Output the [X, Y] coordinate of the center of the cell containing the given text.  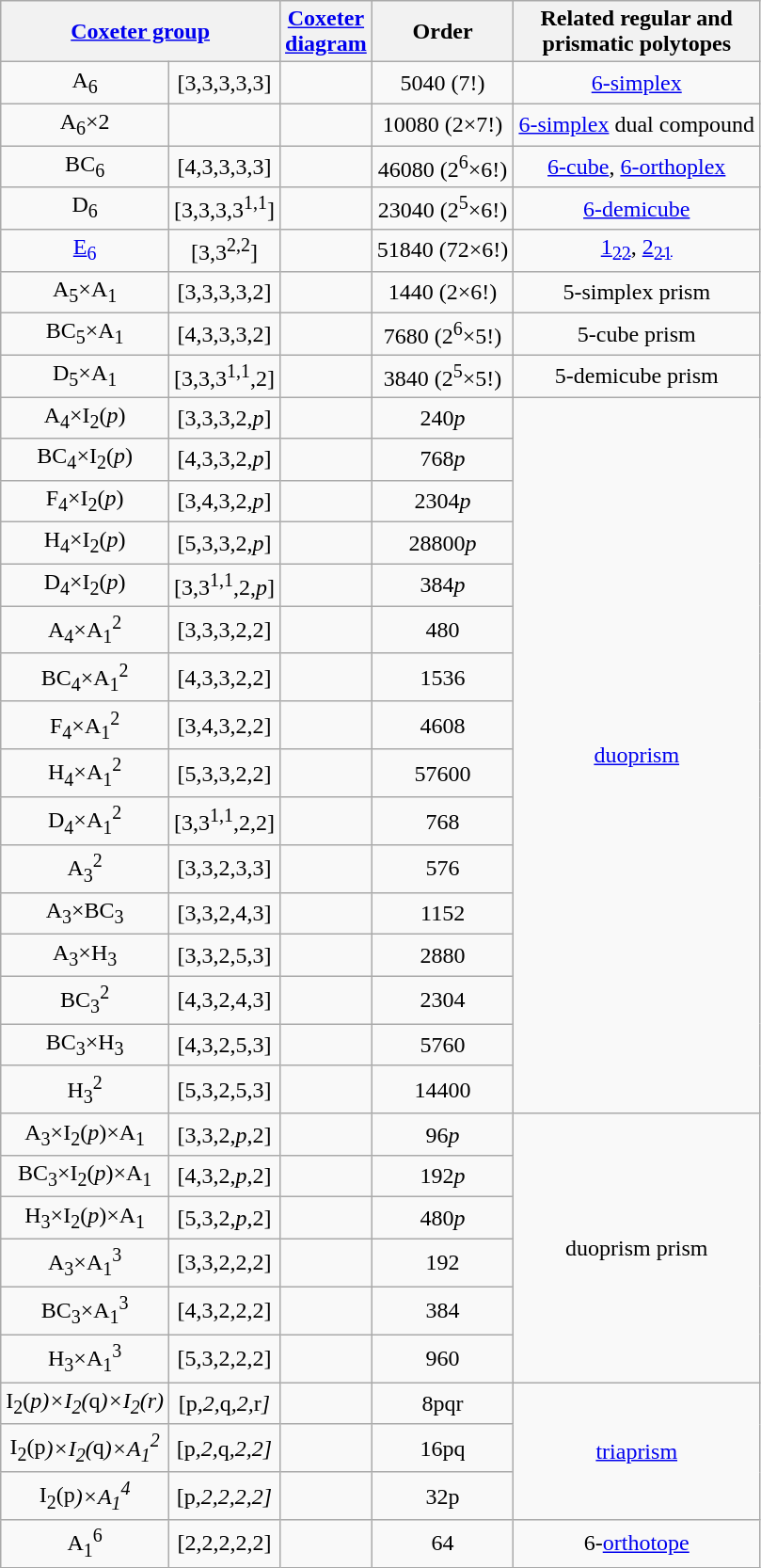
480p [442, 1218]
E6 [85, 250]
6-simplex [637, 83]
duoprism [637, 756]
5760 [442, 1045]
57600 [442, 774]
5-cube prism [637, 335]
384 [442, 1310]
6-orthotope [637, 1544]
480 [442, 631]
[5,3,2,2,2] [225, 1359]
BC32 [85, 1000]
[4,3,3,3,3] [225, 166]
D4×A12 [85, 821]
H4×A12 [85, 774]
5040 (7!) [442, 83]
[3,3,3,3,2] [225, 292]
A3×I2(p)×A1 [85, 1134]
BC4×I2(p) [85, 459]
46080 (26×6!) [442, 166]
960 [442, 1359]
[5,3,3,2,2] [225, 774]
[3,3,2,p,2] [225, 1134]
[4,3,3,2,p] [225, 459]
A16 [85, 1544]
BC6 [85, 166]
[2,2,2,2,2] [225, 1544]
6-cube, 6-orthoplex [637, 166]
[3,3,2,4,3] [225, 914]
H3×A13 [85, 1359]
[3,3,3,2,2] [225, 631]
576 [442, 870]
1536 [442, 678]
[3,3,2,5,3] [225, 955]
[5,3,3,2,p] [225, 543]
A3×H3 [85, 955]
F4×A12 [85, 725]
1440 (2×6!) [442, 292]
H32 [85, 1090]
[4,3,2,4,3] [225, 1000]
Order [442, 32]
2880 [442, 955]
[4,3,3,2,2] [225, 678]
5-simplex prism [637, 292]
I2(p)×A14 [85, 1496]
F4×I2(p) [85, 501]
[p,2,q,2,r] [225, 1403]
32p [442, 1496]
D6 [85, 209]
[3,4,3,2,2] [225, 725]
[3,3,2,2,2] [225, 1263]
768 [442, 821]
[3,32,2] [225, 250]
64 [442, 1544]
[5,3,2,5,3] [225, 1090]
[3,3,3,3,3] [225, 83]
BC3×H3 [85, 1045]
D4×I2(p) [85, 585]
[3,31,1,2,p] [225, 585]
[3,3,3,2,p] [225, 418]
7680 (26×5!) [442, 335]
16pq [442, 1448]
A6×2 [85, 124]
A5×A1 [85, 292]
51840 (72×6!) [442, 250]
I2(p)×I2(q)×I2(r) [85, 1403]
384p [442, 585]
5-demicube prism [637, 376]
[3,4,3,2,p] [225, 501]
[4,3,2,2,2] [225, 1310]
[4,3,2,p,2] [225, 1176]
A3×BC3 [85, 914]
[p,2,q,2,2] [225, 1448]
8pqr [442, 1403]
122, 221 [637, 250]
1152 [442, 914]
192 [442, 1263]
[4,3,3,3,2] [225, 335]
[3,31,1,2,2] [225, 821]
Related regular and prismatic polytopes [637, 32]
6-simplex dual compound [637, 124]
BC3×I2(p)×A1 [85, 1176]
BC3×A13 [85, 1310]
Coxeterdiagram [326, 32]
Coxeter group [141, 32]
768p [442, 459]
3840 (25×5!) [442, 376]
23040 (25×6!) [442, 209]
duoprism prism [637, 1248]
6-demicube [637, 209]
[p,2,2,2,2] [225, 1496]
H3×I2(p)×A1 [85, 1218]
2304 [442, 1000]
A32 [85, 870]
96p [442, 1134]
28800p [442, 543]
[5,3,2,p,2] [225, 1218]
240p [442, 418]
[3,3,3,31,1] [225, 209]
H4×I2(p) [85, 543]
4608 [442, 725]
A4×I2(p) [85, 418]
14400 [442, 1090]
BC4×A12 [85, 678]
I2(p)×I2(q)×A12 [85, 1448]
2304p [442, 501]
A6 [85, 83]
192p [442, 1176]
[3,3,2,3,3] [225, 870]
D5×A1 [85, 376]
BC5×A1 [85, 335]
triaprism [637, 1451]
A4×A12 [85, 631]
[3,3,31,1,2] [225, 376]
10080 (2×7!) [442, 124]
[4,3,2,5,3] [225, 1045]
A3×A13 [85, 1263]
